Find where the given text appears and provide that cell's center as [x, y] coordinate. 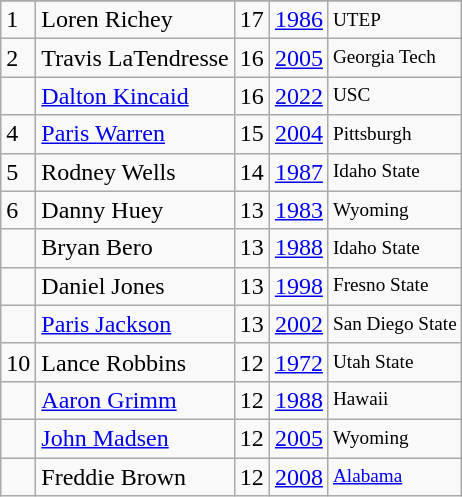
6 [18, 210]
John Madsen [135, 438]
Travis LaTendresse [135, 58]
Utah State [394, 362]
USC [394, 96]
Lance Robbins [135, 362]
17 [252, 20]
1998 [298, 286]
4 [18, 134]
San Diego State [394, 324]
Rodney Wells [135, 172]
2002 [298, 324]
Aaron Grimm [135, 400]
Dalton Kincaid [135, 96]
1972 [298, 362]
1986 [298, 20]
UTEP [394, 20]
10 [18, 362]
Freddie Brown [135, 477]
Fresno State [394, 286]
2 [18, 58]
Danny Huey [135, 210]
2004 [298, 134]
1983 [298, 210]
14 [252, 172]
Paris Warren [135, 134]
Paris Jackson [135, 324]
Georgia Tech [394, 58]
1987 [298, 172]
Pittsburgh [394, 134]
Alabama [394, 477]
Daniel Jones [135, 286]
2008 [298, 477]
15 [252, 134]
5 [18, 172]
Loren Richey [135, 20]
Bryan Bero [135, 248]
1 [18, 20]
2022 [298, 96]
Hawaii [394, 400]
